Pinpoint the cell where the given text exists, returning its [x, y] midpoint coordinate. 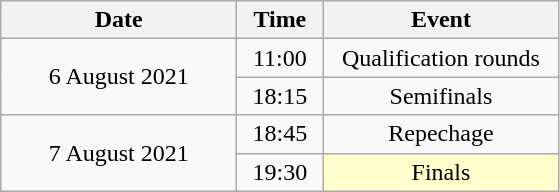
Time [280, 20]
Qualification rounds [441, 58]
Finals [441, 172]
Event [441, 20]
19:30 [280, 172]
Semifinals [441, 96]
18:45 [280, 134]
Repechage [441, 134]
18:15 [280, 96]
11:00 [280, 58]
Date [119, 20]
7 August 2021 [119, 153]
6 August 2021 [119, 77]
